Determine the [x, y] coordinate at the center of the cell enclosing the given text.  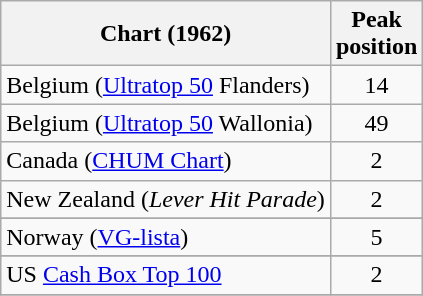
Chart (1962) [166, 34]
US Cash Box Top 100 [166, 275]
5 [376, 237]
49 [376, 123]
Norway (VG-lista) [166, 237]
Belgium (Ultratop 50 Flanders) [166, 85]
14 [376, 85]
Belgium (Ultratop 50 Wallonia) [166, 123]
Peakposition [376, 34]
New Zealand (Lever Hit Parade) [166, 199]
Canada (CHUM Chart) [166, 161]
